Pinpoint the cell where the given text exists, returning its (x, y) midpoint coordinate. 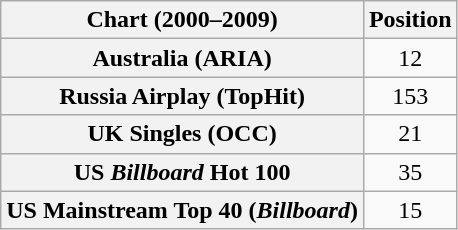
UK Singles (OCC) (182, 134)
153 (410, 96)
15 (410, 210)
21 (410, 134)
35 (410, 172)
Chart (2000–2009) (182, 20)
Position (410, 20)
12 (410, 58)
Russia Airplay (TopHit) (182, 96)
Australia (ARIA) (182, 58)
US Mainstream Top 40 (Billboard) (182, 210)
US Billboard Hot 100 (182, 172)
